Return [X, Y] of the center of cell containing provided text 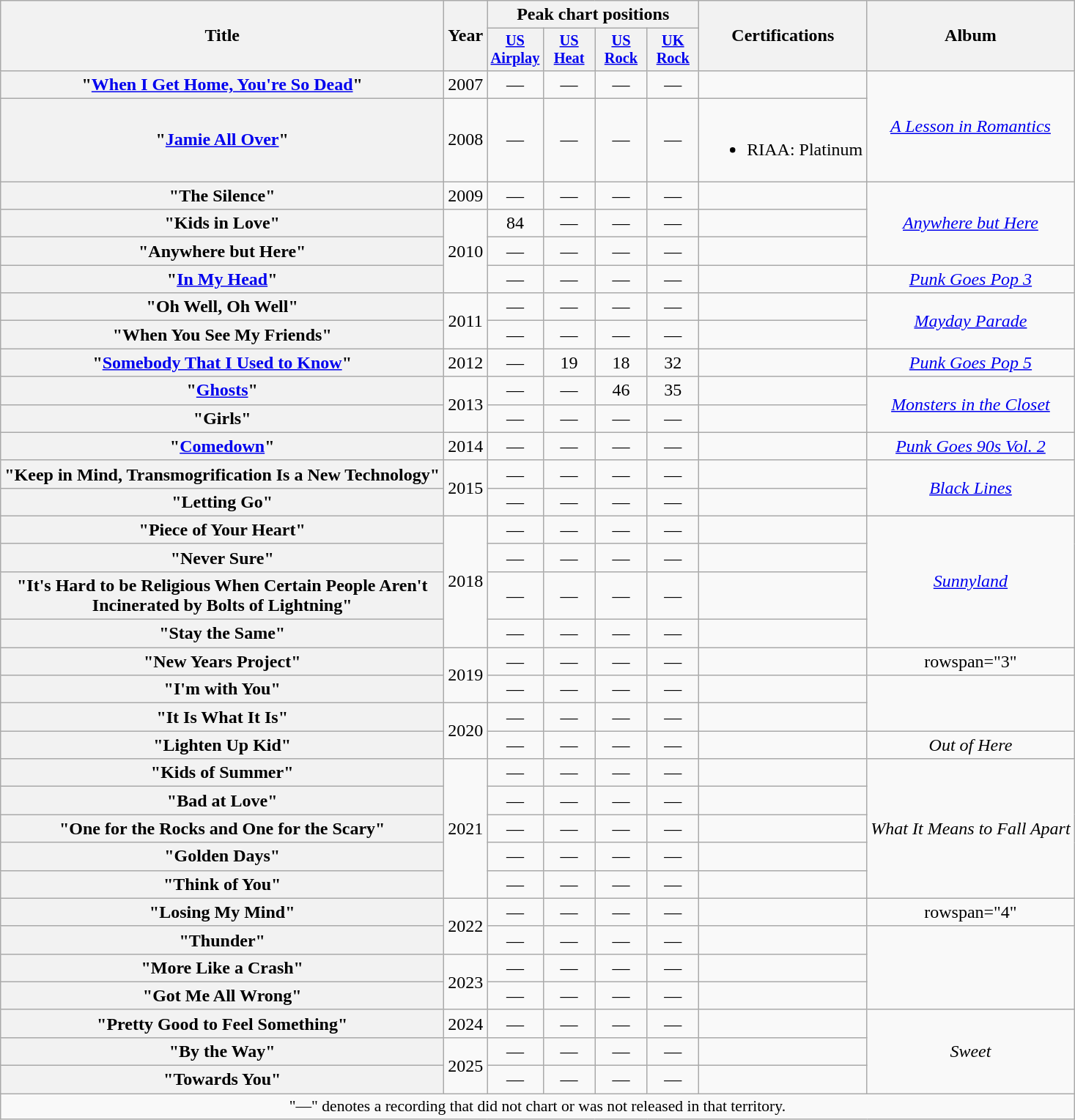
Certifications [783, 36]
"When I Get Home, You're So Dead" [223, 84]
"Letting Go" [223, 502]
"Kids of Summer" [223, 773]
84 [515, 223]
2014 [466, 446]
Punk Goes Pop 5 [970, 363]
UKRock [673, 50]
"It's Hard to be Religious When Certain People Aren'tIncinerated by Bolts of Lightning" [223, 595]
2023 [466, 982]
2010 [466, 251]
"New Years Project" [223, 661]
2021 [466, 828]
32 [673, 363]
Title [223, 36]
2009 [466, 196]
"Got Me All Wrong" [223, 995]
2025 [466, 1065]
"In My Head" [223, 279]
"Lighten Up Kid" [223, 745]
"Jamie All Over" [223, 141]
"When You See My Friends" [223, 335]
46 [621, 390]
Year [466, 36]
"—" denotes a recording that did not chart or was not released in that territory. [538, 1107]
2012 [466, 363]
Out of Here [970, 745]
Mayday Parade [970, 321]
2008 [466, 141]
"Keep in Mind, Transmogrification Is a New Technology" [223, 474]
rowspan="3" [970, 661]
"Ghosts" [223, 390]
2018 [466, 582]
"Losing My Mind" [223, 912]
"Kids in Love" [223, 223]
A Lesson in Romantics [970, 126]
"Towards You" [223, 1080]
"Oh Well, Oh Well" [223, 307]
Sunnyland [970, 582]
35 [673, 390]
19 [569, 363]
"More Like a Crash" [223, 968]
"Think of You" [223, 884]
Monsters in the Closet [970, 404]
"Never Sure" [223, 557]
"Stay the Same" [223, 634]
"Bad at Love" [223, 801]
"Pretty Good to Feel Something" [223, 1023]
RIAA: Platinum [783, 141]
Album [970, 36]
2013 [466, 404]
Punk Goes Pop 3 [970, 279]
"I'm with You" [223, 689]
USRock [621, 50]
Sweet [970, 1051]
"Anywhere but Here" [223, 251]
"One for the Rocks and One for the Scary" [223, 828]
Black Lines [970, 488]
What It Means to Fall Apart [970, 828]
2022 [466, 926]
2015 [466, 488]
"The Silence" [223, 196]
2019 [466, 675]
rowspan="4" [970, 912]
Peak chart positions [594, 15]
"Comedown" [223, 446]
"Girls" [223, 418]
2007 [466, 84]
"By the Way" [223, 1051]
2011 [466, 321]
Anywhere but Here [970, 223]
"Piece of Your Heart" [223, 530]
"Thunder" [223, 940]
Punk Goes 90s Vol. 2 [970, 446]
2020 [466, 731]
USHeat [569, 50]
18 [621, 363]
"It Is What It Is" [223, 717]
"Somebody That I Used to Know" [223, 363]
2024 [466, 1023]
"Golden Days" [223, 856]
USAirplay [515, 50]
